Determine the (x, y) coordinate at the center of the cell enclosing the given text.  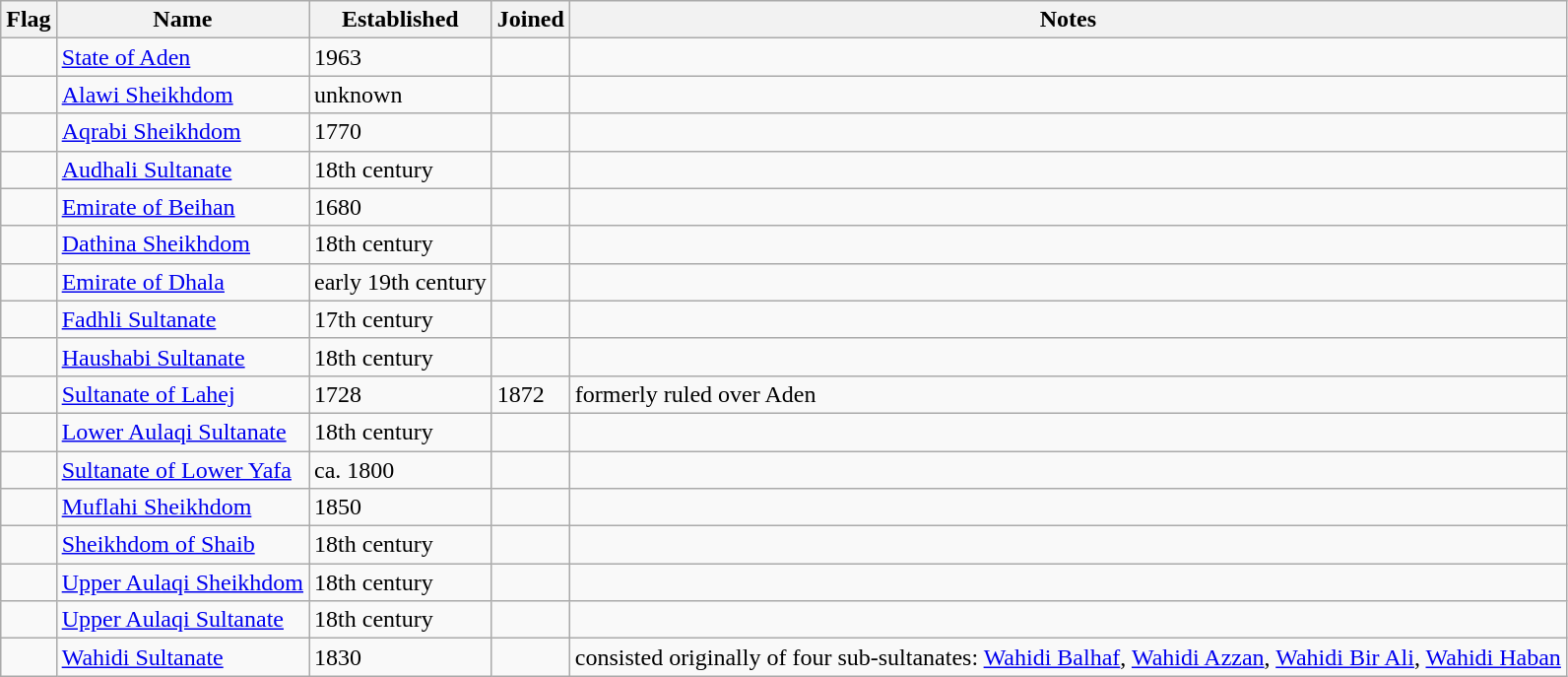
Fadhli Sultanate (182, 319)
ca. 1800 (401, 470)
17th century (401, 319)
Sheikhdom of Shaib (182, 545)
1830 (401, 657)
formerly ruled over Aden (1068, 394)
Joined (530, 20)
Upper Aulaqi Sheikhdom (182, 582)
Muflahi Sheikhdom (182, 508)
Sultanate of Lower Yafa (182, 470)
1963 (401, 57)
1770 (401, 132)
Aqrabi Sheikhdom (182, 132)
Audhali Sultanate (182, 169)
Lower Aulaqi Sultanate (182, 432)
1872 (530, 394)
early 19th century (401, 282)
1680 (401, 207)
Notes (1068, 20)
Emirate of Beihan (182, 207)
Flag (29, 20)
Wahidi Sultanate (182, 657)
Emirate of Dhala (182, 282)
Name (182, 20)
Dathina Sheikhdom (182, 244)
Upper Aulaqi Sultanate (182, 620)
1850 (401, 508)
1728 (401, 394)
unknown (401, 95)
Alawi Sheikhdom (182, 95)
State of Aden (182, 57)
consisted originally of four sub-sultanates: Wahidi Balhaf, Wahidi Azzan, Wahidi Bir Ali, Wahidi Haban (1068, 657)
Established (401, 20)
Haushabi Sultanate (182, 357)
Sultanate of Lahej (182, 394)
